Pinpoint the cell where the given text exists, returning its [X, Y] midpoint coordinate. 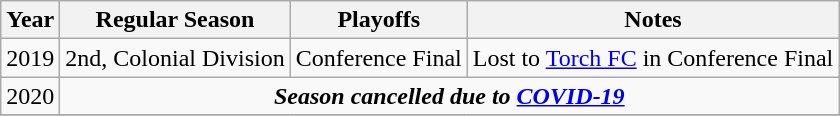
Notes [653, 20]
2020 [30, 96]
Season cancelled due to COVID-19 [450, 96]
2nd, Colonial Division [175, 58]
Playoffs [378, 20]
Conference Final [378, 58]
Regular Season [175, 20]
Year [30, 20]
2019 [30, 58]
Lost to Torch FC in Conference Final [653, 58]
